Return the (x, y) coordinate for the center point of the cell that contains the specified text.  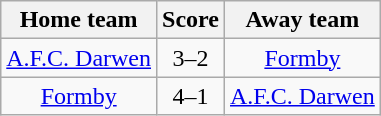
3–2 (191, 58)
Away team (302, 20)
Home team (79, 20)
Score (191, 20)
4–1 (191, 96)
